From the cell containing the given text, extract its center point as (X, Y) coordinate. 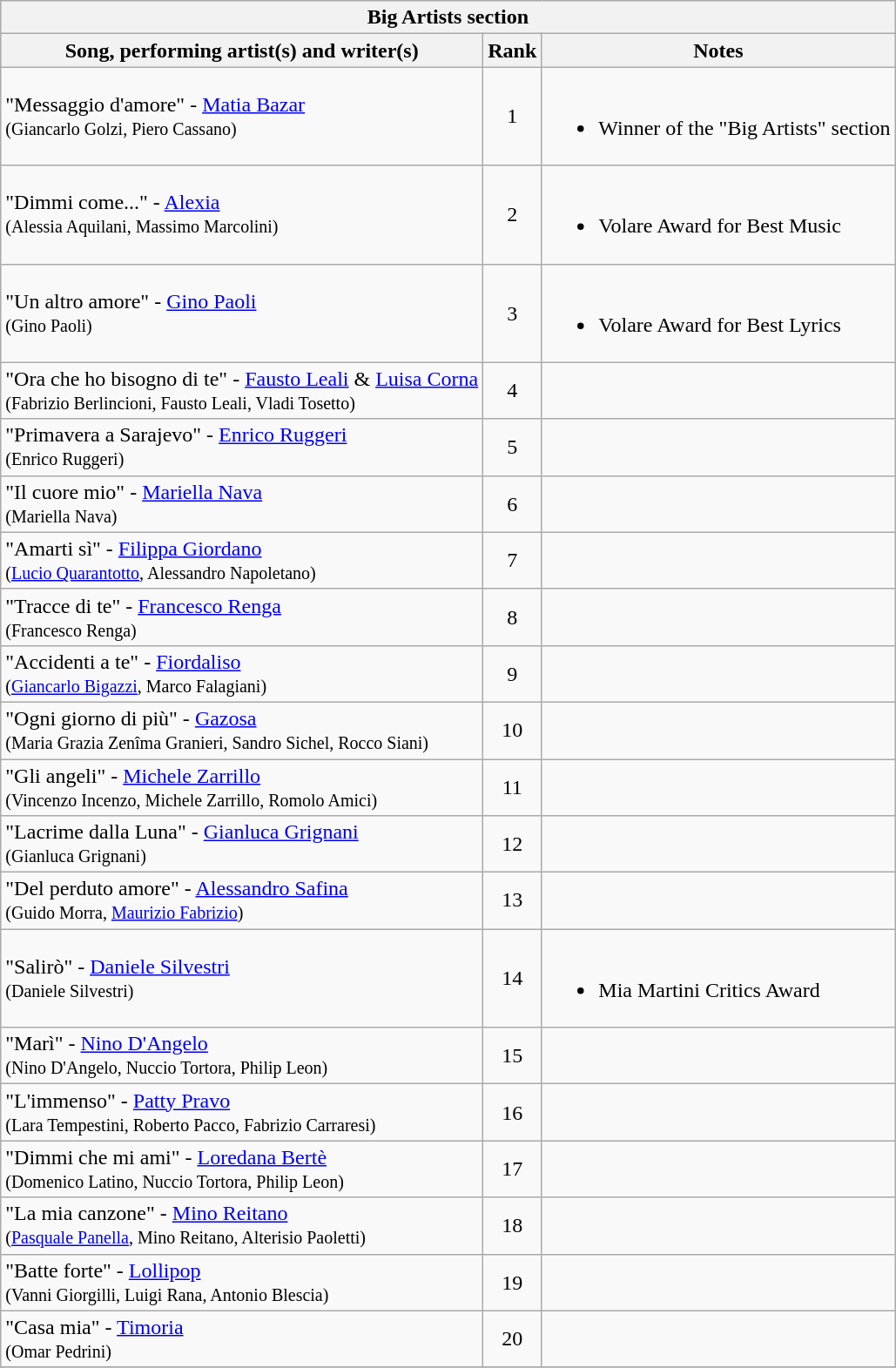
Winner of the "Big Artists" section (718, 117)
19 (512, 1282)
13 (512, 900)
"Salirò" - Daniele Silvestri (Daniele Silvestri) (242, 979)
"Batte forte" - Lollipop (Vanni Giorgilli, Luigi Rana, Antonio Blescia) (242, 1282)
12 (512, 845)
11 (512, 787)
"Un altro amore" - Gino Paoli (Gino Paoli) (242, 313)
"Tracce di te" - Francesco Renga (Francesco Renga) (242, 617)
14 (512, 979)
"L'immenso" - Patty Pravo (Lara Tempestini, Roberto Pacco, Fabrizio Carraresi) (242, 1113)
Song, performing artist(s) and writer(s) (242, 51)
"Ora che ho bisogno di te" - Fausto Leali & Luisa Corna (Fabrizio Berlincioni, Fausto Leali, Vladi Tosetto) (242, 390)
Big Artists section (448, 17)
17 (512, 1169)
Mia Martini Critics Award (718, 979)
"Casa mia" - Timoria (Omar Pedrini) (242, 1339)
"Messaggio d'amore" - Matia Bazar (Giancarlo Golzi, Piero Cassano) (242, 117)
Volare Award for Best Lyrics (718, 313)
"Primavera a Sarajevo" - Enrico Ruggeri (Enrico Ruggeri) (242, 448)
"Amarti sì" - Filippa Giordano (Lucio Quarantotto, Alessandro Napoletano) (242, 561)
"Dimmi come..." - Alexia (Alessia Aquilani, Massimo Marcolini) (242, 214)
15 (512, 1055)
"Del perduto amore" - Alessandro Safina (Guido Morra, Maurizio Fabrizio) (242, 900)
"Il cuore mio" - Mariella Nava (Mariella Nava) (242, 503)
7 (512, 561)
Volare Award for Best Music (718, 214)
16 (512, 1113)
"Marì" - Nino D'Angelo (Nino D'Angelo, Nuccio Tortora, Philip Leon) (242, 1055)
2 (512, 214)
"Ogni giorno di più" - Gazosa (Maria Grazia Zenîma Granieri, Sandro Sichel, Rocco Siani) (242, 730)
4 (512, 390)
"La mia canzone" - Mino Reitano (Pasquale Panella, Mino Reitano, Alterisio Paoletti) (242, 1226)
9 (512, 674)
Notes (718, 51)
1 (512, 117)
6 (512, 503)
"Lacrime dalla Luna" - Gianluca Grignani (Gianluca Grignani) (242, 845)
20 (512, 1339)
"Accidenti a te" - Fiordaliso (Giancarlo Bigazzi, Marco Falagiani) (242, 674)
10 (512, 730)
8 (512, 617)
5 (512, 448)
"Dimmi che mi ami" - Loredana Bertè (Domenico Latino, Nuccio Tortora, Philip Leon) (242, 1169)
"Gli angeli" - Michele Zarrillo (Vincenzo Incenzo, Michele Zarrillo, Romolo Amici) (242, 787)
3 (512, 313)
Rank (512, 51)
18 (512, 1226)
